For the text-containing cell, return its midpoint in [X, Y] coordinate format. 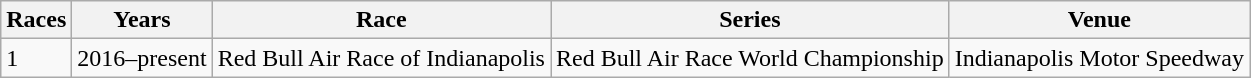
1 [36, 58]
Series [750, 20]
Race [381, 20]
Races [36, 20]
Venue [1099, 20]
Red Bull Air Race of Indianapolis [381, 58]
2016–present [142, 58]
Red Bull Air Race World Championship [750, 58]
Years [142, 20]
Indianapolis Motor Speedway [1099, 58]
